Find where the given text appears and provide that cell's center as [x, y] coordinate. 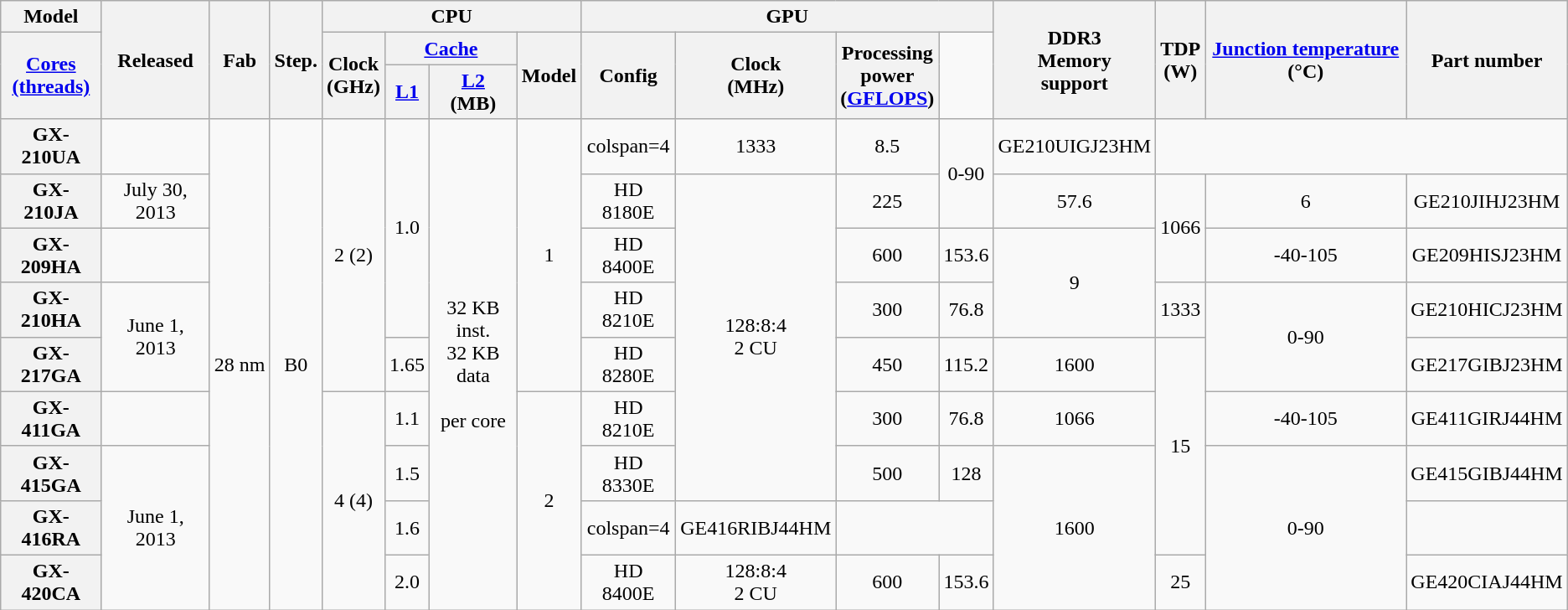
Fab [240, 60]
1 [549, 255]
Config [628, 75]
2 (2) [353, 255]
Step. [296, 60]
1.65 [407, 364]
GX-210JA [51, 201]
115.2 [967, 364]
L1 [407, 92]
4 (4) [353, 500]
Part number [1487, 60]
CPU [451, 17]
GE217GIBJ23HM [1487, 364]
Clock(GHz) [353, 75]
6 [1306, 201]
GPU [787, 17]
GE210JIHJ23HM [1487, 201]
GE415GIBJ44HM [1487, 473]
GE210HICJ23HM [1487, 310]
28 nm [240, 364]
GE416RIBJ44HM [756, 528]
225 [888, 201]
8.5 [888, 146]
GX-411GA [51, 419]
57.6 [1075, 201]
HD 8280E [628, 364]
HD 8180E [628, 201]
500 [888, 473]
Cores(threads) [51, 75]
1.6 [407, 528]
GE209HISJ23HM [1487, 255]
July 30, 2013 [156, 201]
2.0 [407, 582]
GE411GIRJ44HM [1487, 419]
B0 [296, 364]
25 [1181, 582]
1.0 [407, 228]
GE210UIGJ23HM [1075, 146]
1.1 [407, 419]
Cache [451, 49]
TDP(W) [1181, 60]
9 [1075, 282]
Released [156, 60]
2 [549, 500]
GX-210HA [51, 310]
DDR3Memorysupport [1075, 60]
32 KB inst.32 KB dataper core [474, 364]
1.5 [407, 473]
GX-416RA [51, 528]
HD 8330E [628, 473]
GX-210UA [51, 146]
450 [888, 364]
GX-209HA [51, 255]
GE420CIAJ44HM [1487, 582]
L2(MB) [474, 92]
GX-415GA [51, 473]
Processingpower(GFLOPS) [888, 75]
Junction temperature (°C) [1306, 60]
GX-217GA [51, 364]
GX-420CA [51, 582]
128 [967, 473]
Clock(MHz) [756, 75]
15 [1181, 446]
